For the text-containing cell, return its midpoint in (x, y) coordinate format. 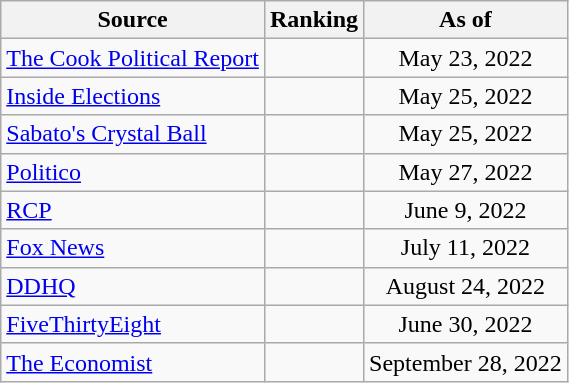
The Cook Political Report (133, 58)
Inside Elections (133, 96)
May 27, 2022 (466, 172)
RCP (133, 210)
August 24, 2022 (466, 286)
The Economist (133, 362)
May 23, 2022 (466, 58)
June 9, 2022 (466, 210)
Ranking (314, 20)
FiveThirtyEight (133, 324)
September 28, 2022 (466, 362)
Sabato's Crystal Ball (133, 134)
DDHQ (133, 286)
July 11, 2022 (466, 248)
Politico (133, 172)
June 30, 2022 (466, 324)
Fox News (133, 248)
Source (133, 20)
As of (466, 20)
